Determine the (X, Y) coordinate at the center of the cell enclosing the given text.  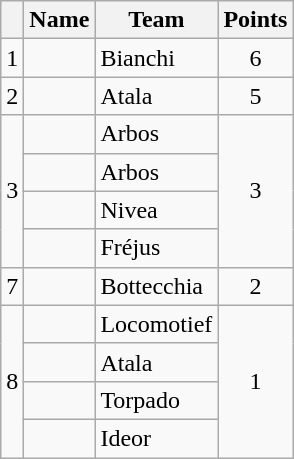
Fréjus (156, 248)
6 (256, 58)
Locomotief (156, 324)
Team (156, 20)
Nivea (156, 210)
Name (60, 20)
Ideor (156, 438)
Torpado (156, 400)
8 (12, 381)
7 (12, 286)
Bianchi (156, 58)
Points (256, 20)
5 (256, 96)
Bottecchia (156, 286)
